Provide the [X, Y] coordinate of the cell's center where the given text is located.  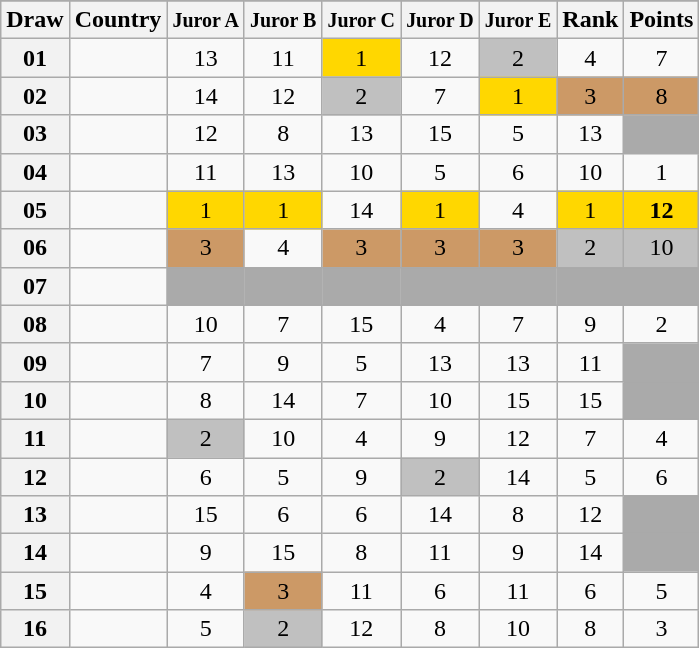
03 [35, 134]
16 [35, 629]
Juror C [362, 20]
Points [662, 20]
04 [35, 172]
06 [35, 248]
Rank [590, 20]
09 [35, 362]
Draw [35, 20]
Juror D [440, 20]
Juror A [206, 20]
07 [35, 286]
01 [35, 58]
05 [35, 210]
Juror B [283, 20]
02 [35, 96]
Juror E [518, 20]
Country [118, 20]
08 [35, 324]
